Pinpoint the cell where the given text exists, returning its (X, Y) midpoint coordinate. 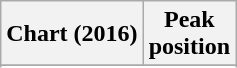
Chart (2016) (72, 34)
Peak position (189, 34)
